Capture the cell that displays the provided text and extract its [X, Y] central coordinate. 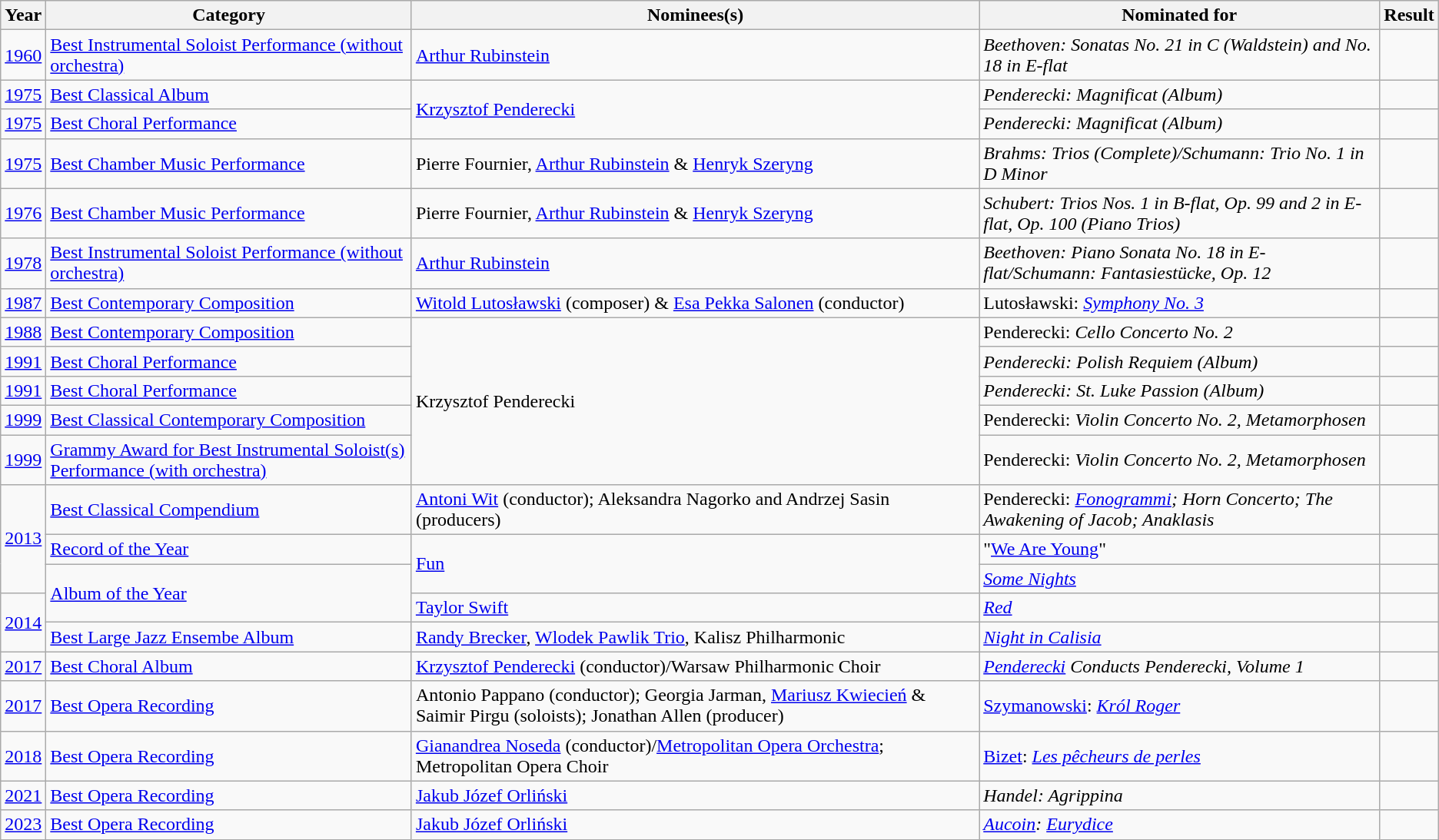
Bizet: Les pêcheurs de perles [1179, 756]
Nominees(s) [695, 15]
Penderecki: Fonogrammi; Horn Concerto; The Awakening of Jacob; Anaklasis [1179, 510]
Antonio Pappano (conductor); Georgia Jarman, Mariusz Kwiecień & Saimir Pirgu (soloists); Jonathan Allen (producer) [695, 706]
Album of the Year [229, 593]
Year [23, 15]
1978 [23, 263]
Brahms: Trios (Complete)/Schumann: Trio No. 1 in D Minor [1179, 163]
Randy Brecker, Wlodek Pawlik Trio, Kalisz Philharmonic [695, 637]
Fun [695, 564]
Taylor Swift [695, 608]
2014 [23, 623]
2013 [23, 540]
Schubert: Trios Nos. 1 in B-flat, Op. 99 and 2 in E-flat, Op. 100 (Piano Trios) [1179, 214]
Handel: Agrippina [1179, 795]
2023 [23, 825]
Some Nights [1179, 579]
Szymanowski: Król Roger [1179, 706]
Grammy Award for Best Instrumental Soloist(s) Performance (with orchestra) [229, 460]
Penderecki: Polish Requiem (Album) [1179, 361]
Witold Lutosławski (composer) & Esa Pekka Salonen (conductor) [695, 303]
Best Classical Album [229, 95]
Best Large Jazz Ensembe Album [229, 637]
Beethoven: Sonatas No. 21 in C (Waldstein) and No. 18 in E-flat [1179, 55]
Night in Calisia [1179, 637]
Lutosławski: Symphony No. 3 [1179, 303]
Best Classical Compendium [229, 510]
2018 [23, 756]
Gianandrea Noseda (conductor)/Metropolitan Opera Orchestra; Metropolitan Opera Choir [695, 756]
Nominated for [1179, 15]
Best Choral Album [229, 666]
Penderecki: St. Luke Passion (Album) [1179, 390]
Beethoven: Piano Sonata No. 18 in E-flat/Schumann: Fantasiestücke, Op. 12 [1179, 263]
Antoni Wit (conductor); Aleksandra Nagorko and Andrzej Sasin (producers) [695, 510]
2021 [23, 795]
Aucoin: Eurydice [1179, 825]
"We Are Young" [1179, 549]
1987 [23, 303]
1960 [23, 55]
Penderecki Conducts Penderecki, Volume 1 [1179, 666]
1976 [23, 214]
Record of the Year [229, 549]
Category [229, 15]
Krzysztof Penderecki (conductor)/Warsaw Philharmonic Choir [695, 666]
Result [1409, 15]
Penderecki: Cello Concerto No. 2 [1179, 332]
Best Classical Contemporary Composition [229, 420]
1988 [23, 332]
Red [1179, 608]
